Output the (x, y) coordinate of the center of the cell containing the given text.  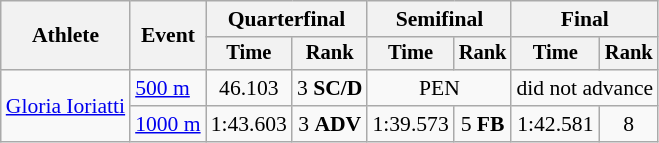
Event (168, 36)
1000 m (168, 124)
46.103 (249, 88)
Final (584, 19)
Gloria Ioriatti (66, 106)
did not advance (584, 88)
1:42.581 (555, 124)
Quarterfinal (287, 19)
3 ADV (330, 124)
5 FB (483, 124)
Semifinal (439, 19)
1:39.573 (410, 124)
PEN (439, 88)
8 (628, 124)
Athlete (66, 36)
1:43.603 (249, 124)
500 m (168, 88)
3 SC/D (330, 88)
